Locate the cell with the specified text and output its [x, y] center coordinate. 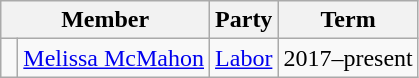
Melissa McMahon [114, 58]
Member [106, 20]
Term [348, 20]
Labor [244, 58]
Party [244, 20]
2017–present [348, 58]
